Provide the [X, Y] coordinate of the cell's center where the given text is located.  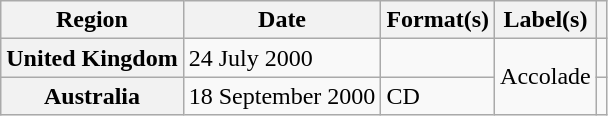
Date [282, 20]
18 September 2000 [282, 96]
Format(s) [438, 20]
Region [92, 20]
24 July 2000 [282, 58]
Label(s) [546, 20]
Accolade [546, 77]
Australia [92, 96]
CD [438, 96]
United Kingdom [92, 58]
